Detect which cell encompasses the target text, then output its (x, y) center coordinate. 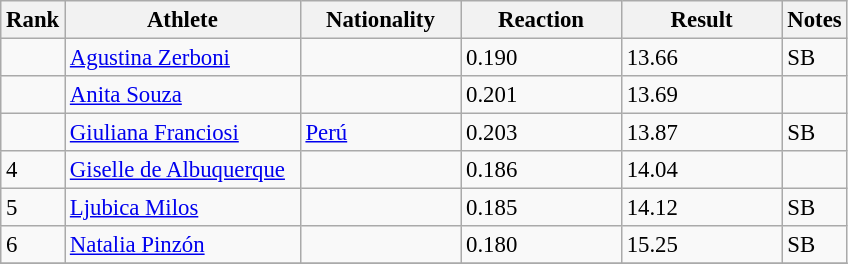
Reaction (542, 20)
14.04 (702, 170)
0.180 (542, 245)
13.66 (702, 58)
5 (33, 208)
Ljubica Milos (183, 208)
13.69 (702, 95)
0.203 (542, 133)
0.190 (542, 58)
0.186 (542, 170)
0.185 (542, 208)
15.25 (702, 245)
Nationality (380, 20)
0.201 (542, 95)
Giuliana Franciosi (183, 133)
Notes (814, 20)
Rank (33, 20)
Result (702, 20)
14.12 (702, 208)
Perú (380, 133)
6 (33, 245)
Anita Souza (183, 95)
Athlete (183, 20)
Natalia Pinzón (183, 245)
Agustina Zerboni (183, 58)
4 (33, 170)
13.87 (702, 133)
Giselle de Albuquerque (183, 170)
